Return [x, y] of the center of cell containing provided text 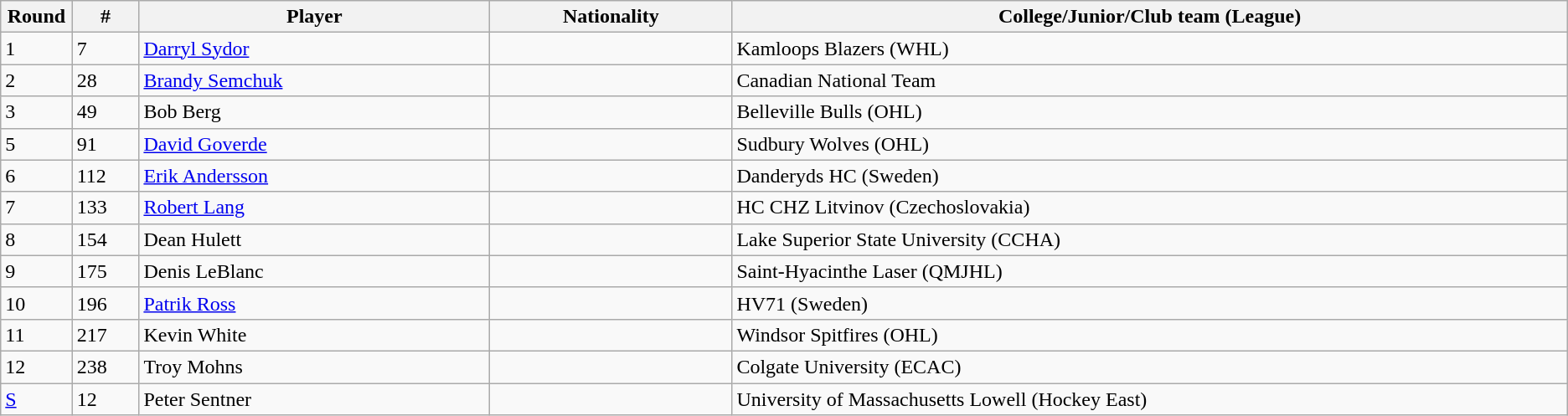
10 [37, 303]
Darryl Sydor [315, 49]
11 [37, 335]
217 [106, 335]
Windsor Spitfires (OHL) [1149, 335]
Dean Hulett [315, 239]
5 [37, 144]
Bob Berg [315, 112]
Nationality [611, 17]
8 [37, 239]
University of Massachusetts Lowell (Hockey East) [1149, 399]
Patrik Ross [315, 303]
28 [106, 80]
Saint-Hyacinthe Laser (QMJHL) [1149, 271]
1 [37, 49]
College/Junior/Club team (League) [1149, 17]
91 [106, 144]
3 [37, 112]
Brandy Semchuk [315, 80]
Round [37, 17]
Player [315, 17]
6 [37, 176]
154 [106, 239]
Lake Superior State University (CCHA) [1149, 239]
David Goverde [315, 144]
Troy Mohns [315, 367]
Erik Andersson [315, 176]
HV71 (Sweden) [1149, 303]
Belleville Bulls (OHL) [1149, 112]
196 [106, 303]
Colgate University (ECAC) [1149, 367]
# [106, 17]
Danderyds HC (Sweden) [1149, 176]
133 [106, 208]
9 [37, 271]
Denis LeBlanc [315, 271]
HC CHZ Litvinov (Czechoslovakia) [1149, 208]
Peter Sentner [315, 399]
Sudbury Wolves (OHL) [1149, 144]
112 [106, 176]
Kevin White [315, 335]
238 [106, 367]
2 [37, 80]
49 [106, 112]
Kamloops Blazers (WHL) [1149, 49]
S [37, 399]
Canadian National Team [1149, 80]
175 [106, 271]
Robert Lang [315, 208]
